Return (X, Y) of the center of cell containing provided text 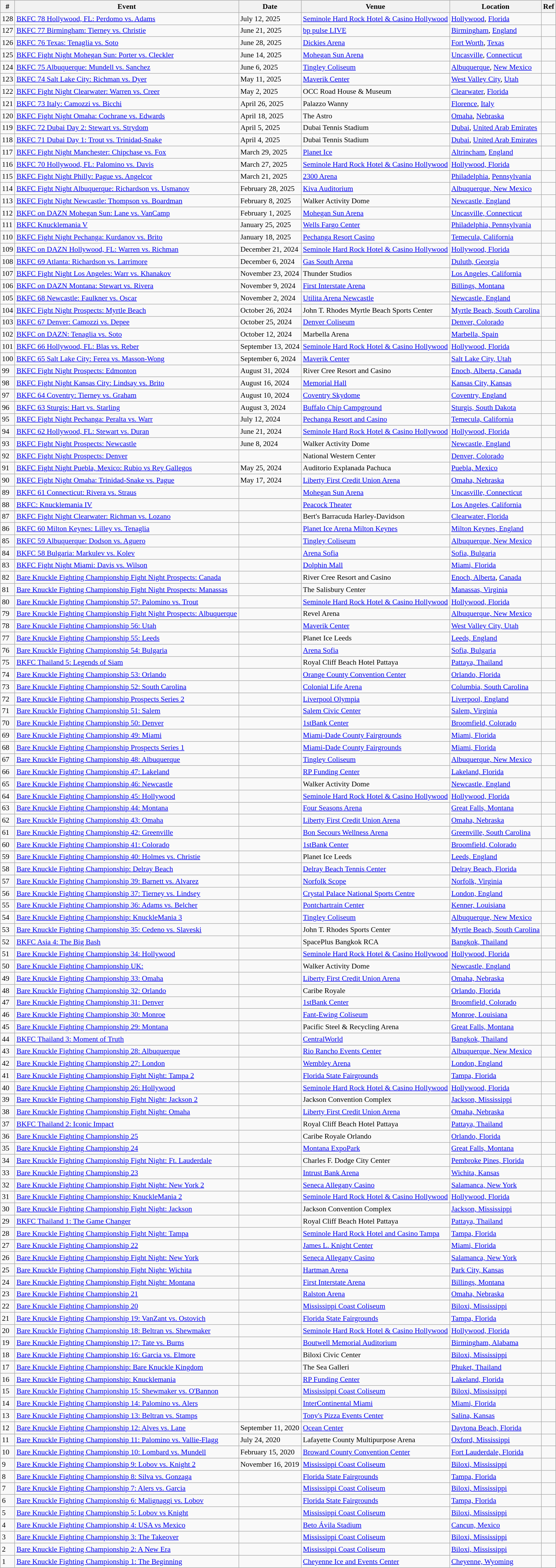
59 (8, 857)
June 21, 2024 (270, 432)
Phuket, Thailand (496, 1367)
April 18, 2025 (270, 116)
Salina, Kansas (496, 1416)
68 (8, 748)
BKFC Fight Night Los Angeles: Warr vs. Khanakov (127, 274)
BKFC 63 Sturgis: Hart vs. Starling (127, 408)
BKFC Thailand 2: Iconic Impact (127, 1124)
92 (8, 456)
101 (8, 347)
Coventry, England (496, 395)
Date (270, 6)
67 (8, 760)
Bare Knuckle Fighting Championship 56: Utah (127, 626)
December 6, 2024 (270, 262)
January 18, 2025 (270, 237)
Bare Knuckle Fighting Championship 42: Greenville (127, 833)
17 (8, 1367)
National Western Center (375, 456)
29 (8, 1222)
Florence, Italy (496, 104)
Bare Knuckle Fighting Championship Prospects Series 1 (127, 748)
77 (8, 638)
BKFC 76 Texas: Tenaglia vs. Soto (127, 43)
Wells Fargo Center (375, 225)
Bare Knuckle Fighting Championship 31: Denver (127, 1003)
Denver Coliseum (375, 322)
16 (8, 1379)
Bare Knuckle Fighting Championship 6: Malignaggi vs. Lobov (127, 1501)
InterContinental Miami (375, 1404)
November 2, 2024 (270, 298)
February 8, 2025 (270, 201)
Bare Knuckle Fighting Championship 20 (127, 1306)
Bare Knuckle Fighting Championship 7: Alers vs. Garcia (127, 1489)
Bare Knuckle Fighting Championship 15: Shewmaker vs. O'Bannon (127, 1391)
33 (8, 1173)
22 (8, 1306)
Bare Knuckle Fighting Championship 45: Hollywood (127, 796)
9 (8, 1464)
Bare Knuckle Fighting Championship 21 (127, 1294)
Puebla, Mexico (496, 468)
BKFC 73 Italy: Camozzi vs. Bicchi (127, 104)
Event (127, 6)
Boutwell Memorial Auditorium (375, 1343)
Altrincham, England (496, 152)
Pembroke Pines, Florida (496, 1161)
90 (8, 480)
109 (8, 250)
Bare Knuckle Fighting Championship 46: Newcastle (127, 784)
48 (8, 991)
102 (8, 335)
118 (8, 140)
Salem, Virginia (496, 711)
August 16, 2024 (270, 383)
Bare Knuckle Fighting Championship 53: Orlando (127, 675)
Utilita Arena Newcastle (375, 298)
40 (8, 1088)
Montana ExpoPark (375, 1149)
Memorial Hall (375, 383)
Bare Knuckle Fighting Championship: Knucklemania (127, 1379)
Bare Knuckle Fighting Championship Fight Night: Tampa (127, 1233)
Pontchartrain Center (375, 905)
94 (8, 432)
May 2, 2025 (270, 92)
BKFC 65 Salt Lake City: Ferea vs. Masson-Wong (127, 359)
20 (8, 1331)
124 (8, 67)
12 (8, 1428)
BKFC Fight Night Clearwater: Richman vs. Lozano (127, 517)
Bare Knuckle Fighting Championship 13: Beltran vs. Stamps (127, 1416)
Kansas City, Kansas (496, 383)
Bare Knuckle Fighting Championship 50: Denver (127, 723)
Pacific Steel & Recycling Arena (375, 1027)
Cancun, Mexico (496, 1525)
October 25, 2024 (270, 322)
76 (8, 650)
BKFC 59 Albuquerque: Dodson vs. Aguero (127, 541)
Bare Knuckle Fighting Championship 14: Palomino vs. Alers (127, 1404)
Wembley Arena (375, 1064)
June 14, 2025 (270, 55)
54 (8, 918)
10 (8, 1452)
BKFC 64 Coventry: Tierney vs. Graham (127, 395)
Bare Knuckle Fighting Championship 18: Beltran vs. Shewmaker (127, 1331)
April 5, 2025 (270, 128)
Bare Knuckle Fighting Championship 30: Monroe (127, 1015)
2 (8, 1550)
BKFC 58 Bulgaria: Markulev vs. Kolev (127, 553)
Cheyenne Ice and Events Center (375, 1562)
BKFC 68 Newcastle: Faulkner vs. Oscar (127, 298)
121 (8, 104)
78 (8, 626)
Bare Knuckle Fighting Championship 47: Lakeland (127, 772)
88 (8, 505)
BKFC Thailand 5: Legends of Siam (127, 663)
May 17, 2024 (270, 480)
May 11, 2025 (270, 79)
66 (8, 772)
Cheyenne, Wyoming (496, 1562)
35 (8, 1149)
Bare Knuckle Fighting Championship 1: The Beginning (127, 1562)
125 (8, 55)
100 (8, 359)
Fort Lauderdale, Florida (496, 1452)
Bare Knuckle Fighting Championship Fight Night: Jackson 2 (127, 1100)
Biloxi Civic Center (375, 1355)
122 (8, 92)
Bare Knuckle Fighting Championship: KnuckleMania 2 (127, 1197)
96 (8, 408)
June 8, 2024 (270, 444)
Fant-Ewing Coliseum (375, 1015)
November 23, 2024 (270, 274)
30 (8, 1209)
BKFC 75 Albuquerque: Mundell vs. Sanchez (127, 67)
Bare Knuckle Fighting Championship Fight Night: Omaha (127, 1112)
50 (8, 966)
4 (8, 1525)
CentralWorld (375, 1039)
56 (8, 893)
79 (8, 614)
60 (8, 845)
93 (8, 444)
Bare Knuckle Fighting Championship 32: Orlando (127, 991)
Norfolk Scope (375, 881)
32 (8, 1185)
Bare Knuckle Fighting Championship Fight Night Prospects: Albuquerque (127, 614)
February 15, 2020 (270, 1452)
7 (8, 1489)
August 10, 2024 (270, 395)
Bare Knuckle Fighting Championship 57: Palomino vs. Trout (127, 602)
1 (8, 1562)
2300 Arena (375, 177)
15 (8, 1391)
bp pulse LIVE (375, 31)
62 (8, 820)
Liverpool Olympia (375, 699)
6 (8, 1501)
Orange County Convention Center (375, 675)
14 (8, 1404)
Seminole Hard Rock Hotel and Casino Tampa (375, 1233)
BKFC 69 Atlanta: Richardson vs. Larrimore (127, 262)
BKFC 77 Birmingham: Tierney vs. Christie (127, 31)
31 (8, 1197)
BKFC 71 Dubai Day 1: Trout vs. Trinidad-Snake (127, 140)
Revel Arena (375, 614)
OCC Road House & Museum (375, 92)
Caribe Royale (375, 991)
May 25, 2024 (270, 468)
Lafayette County Multipurpose Arena (375, 1440)
83 (8, 565)
November 9, 2024 (270, 286)
BKFC Fight Night Omaha: Cochrane vs. Edwards (127, 116)
BKFC Asia 4: The Big Bash (127, 942)
38 (8, 1112)
BKFC 62 Hollywood, FL: Stewart vs. Duran (127, 432)
Bare Knuckle Fighting Championship 49: Miami (127, 736)
99 (8, 371)
Salt Lake City, Utah (496, 359)
Bare Knuckle Fighting Championship 41: Colorado (127, 845)
87 (8, 517)
March 21, 2025 (270, 177)
Bare Knuckle Fighting Championship 23 (127, 1173)
September 11, 2020 (270, 1428)
49 (8, 978)
Marbella Arena (375, 335)
28 (8, 1233)
Ref (548, 6)
BKFC Fight Night Puebla, Mexico: Rubio vs Rey Gallegos (127, 468)
105 (8, 298)
BKFC 74 Salt Lake City: Richman vs. Dyer (127, 79)
103 (8, 322)
53 (8, 930)
BKFC 60 Milton Keynes: Lilley vs. Tenaglia (127, 529)
Bare Knuckle Fighting Championship 8: Silva vs. Gonzaga (127, 1477)
BKFC on DAZN Montana: Stewart vs. Rivera (127, 286)
BKFC Fight Night Pechanga: Peralta vs. Warr (127, 419)
BKFC 78 Hollywood, FL: Perdomo vs. Adams (127, 19)
Bare Knuckle Fighting Championship Prospects Series 2 (127, 699)
Columbia, South Carolina (496, 687)
61 (8, 833)
116 (8, 164)
Ralston Arena (375, 1294)
February 1, 2025 (270, 213)
25 (8, 1270)
Bare Knuckle Fighting Championship 19: VanZant vs. Ostovich (127, 1319)
September 13, 2024 (270, 347)
Bare Knuckle Fighting Championship Fight Night: New York (127, 1258)
Bare Knuckle Fighting Championship: KnuckleMania 3 (127, 918)
Ocean Center (375, 1428)
82 (8, 578)
Bare Knuckle Fighting Championship Fight Night: Wichita (127, 1270)
John T. Rhodes Myrtle Beach Sports Center (375, 310)
Bare Knuckle Fighting Championship 33: Omaha (127, 978)
BKFC Fight Night Pechanga: Kurdanov vs. Brito (127, 237)
58 (8, 869)
The Astro (375, 116)
97 (8, 395)
27 (8, 1246)
Bare Knuckle Fighting Championship Fight Night: Jackson (127, 1209)
Bare Knuckle Fighting Championship 2: A New Era (127, 1550)
Bare Knuckle Fighting Championship 25 (127, 1136)
91 (8, 468)
BKFC Fight Night Philly: Pague vs. Angelcor (127, 177)
120 (8, 116)
95 (8, 419)
Bare Knuckle Fighting Championship: Bare Knuckle Kingdom (127, 1367)
July 12, 2025 (270, 19)
108 (8, 262)
41 (8, 1076)
Sturgis, South Dakota (496, 408)
Bare Knuckle Fighting Championship 44: Montana (127, 808)
Birmingham, Alabama (496, 1343)
BKFC Fight Night Manchester: Chipchase vs. Fox (127, 152)
July 12, 2024 (270, 419)
55 (8, 905)
BKFC: Knucklemania IV (127, 505)
42 (8, 1064)
51 (8, 954)
43 (8, 1051)
July 24, 2020 (270, 1440)
128 (8, 19)
69 (8, 736)
BKFC 72 Dubai Day 2: Stewart vs. Strydom (127, 128)
106 (8, 286)
August 3, 2024 (270, 408)
72 (8, 699)
34 (8, 1161)
BKFC Fight Night Miami: Davis vs. Wilson (127, 565)
Four Seasons Arena (375, 808)
November 16, 2019 (270, 1464)
36 (8, 1136)
Daytona Beach, Florida (496, 1428)
126 (8, 43)
BKFC Fight Night Kansas City: Lindsay vs. Brito (127, 383)
June 28, 2025 (270, 43)
Charles F. Dodge City Center (375, 1161)
Kenner, Louisiana (496, 905)
44 (8, 1039)
45 (8, 1027)
BKFC Fight Night Mohegan Sun: Porter vs. Cleckler (127, 55)
Dickies Arena (375, 43)
23 (8, 1294)
BKFC Fight Night Clearwater: Warren vs. Creer (127, 92)
Palazzo Wanny (375, 104)
46 (8, 1015)
127 (8, 31)
August 31, 2024 (270, 371)
Marbella, Spain (496, 335)
Beto Ávila Stadium (375, 1525)
BKFC Fight Night Albuquerque: Richardson vs. Usmanov (127, 189)
Tony's Pizza Events Center (375, 1416)
January 25, 2025 (270, 225)
Bert's Barracuda Harley-Davidson (375, 517)
Wichita, Kansas (496, 1173)
February 28, 2025 (270, 189)
BKFC Fight Night Prospects: Newcastle (127, 444)
Bare Knuckle Fighting Championship Fight Night: Ft. Lauderdale (127, 1161)
24 (8, 1282)
Bare Knuckle Fighting Championship 27: London (127, 1064)
52 (8, 942)
Bare Knuckle Fighting Championship 5: Lobov vs Knight (127, 1513)
Bare Knuckle Fighting Championship 24 (127, 1149)
112 (8, 213)
111 (8, 225)
Bare Knuckle Fighting Championship 51: Salem (127, 711)
BKFC Fight Night Prospects: Myrtle Beach (127, 310)
119 (8, 128)
BKFC 67 Denver: Camozzi vs. Depee (127, 322)
Bare Knuckle Fighting Championship: Delray Beach (127, 869)
98 (8, 383)
December 21, 2024 (270, 250)
11 (8, 1440)
Broward County Convention Center (375, 1452)
BKFC 61 Connecticut: Rivera vs. Straus (127, 492)
BKFC on DAZN Hollywood, FL: Warren vs. Richman (127, 250)
Planet Ice (375, 152)
BKFC Knucklemania V (127, 225)
BKFC Fight Night Prospects: Edmonton (127, 371)
114 (8, 189)
19 (8, 1343)
Bare Knuckle Fighting Championship 28: Albuquerque (127, 1051)
110 (8, 237)
Auditorio Explanada Pachuca (375, 468)
113 (8, 201)
75 (8, 663)
BKFC on DAZN: Tenaglia vs. Soto (127, 335)
Bare Knuckle Fighting Championship 17: Tate vs. Burns (127, 1343)
Dolphin Mall (375, 565)
Buffalo Chip Campground (375, 408)
21 (8, 1319)
64 (8, 796)
June 6, 2025 (270, 67)
84 (8, 553)
Milton Keynes, England (496, 529)
Caribe Royale Orlando (375, 1136)
Location (496, 6)
Peacock Theater (375, 505)
Birmingham, England (496, 31)
June 21, 2025 (270, 31)
65 (8, 784)
Delray Beach, Florida (496, 869)
Manassas, Virginia (496, 590)
Norfolk, Virginia (496, 881)
Bare Knuckle Fighting Championship 36: Adams vs. Belcher (127, 905)
March 29, 2025 (270, 152)
Park City, Kansas (496, 1270)
3 (8, 1537)
BKFC 66 Hollywood, FL: Blas vs. Reber (127, 347)
# (8, 6)
Planet Ice Arena Milton Keynes (375, 529)
13 (8, 1416)
Duluth, Georgia (496, 262)
Pechanga Resort and Casino (375, 419)
SpacePlus Bangkok RCA (375, 942)
The Sea Galleri (375, 1367)
Bare Knuckle Fighting Championship 39: Barnett vs. Alvarez (127, 881)
Delray Beach Tennis Center (375, 869)
Fort Worth, Texas (496, 43)
BKFC on DAZN Mohegan Sun: Lane vs. VanCamp (127, 213)
73 (8, 687)
63 (8, 808)
Bare Knuckle Fighting Championship 22 (127, 1246)
John T. Rhodes Sports Center (375, 930)
Bare Knuckle Fighting Championship 40: Holmes vs. Christie (127, 857)
Bare Knuckle Fighting Championship Fight Night Prospects: Manassas (127, 590)
Bare Knuckle Fighting Championship Fight Night: Montana (127, 1282)
Bare Knuckle Fighting Championship 29: Montana (127, 1027)
47 (8, 1003)
Bare Knuckle Fighting Championship 26: Hollywood (127, 1088)
Salem Civic Center (375, 711)
April 4, 2025 (270, 140)
107 (8, 274)
Bare Knuckle Fighting Championship 35: Cedeno vs. Slaveski (127, 930)
Crystal Palace National Sports Centre (375, 893)
Bare Knuckle Fighting Championship 34: Hollywood (127, 954)
5 (8, 1513)
86 (8, 529)
8 (8, 1477)
Oxford, Mississippi (496, 1440)
Bare Knuckle Fighting Championship 54: Bulgaria (127, 650)
Thunder Studios (375, 274)
Bare Knuckle Fighting Championship 37: Tierney vs. Lindsey (127, 893)
18 (8, 1355)
26 (8, 1258)
Rio Rancho Events Center (375, 1051)
Bare Knuckle Fighting Championship 12: Alves vs. Lane (127, 1428)
The Salisbury Center (375, 590)
April 26, 2025 (270, 104)
March 27, 2025 (270, 164)
115 (8, 177)
Bare Knuckle Fighting Championship 4: USA vs Mexico (127, 1525)
Bare Knuckle Fighting Championship Fight Night: Tampa 2 (127, 1076)
39 (8, 1100)
James L. Knight Center (375, 1246)
Bare Knuckle Fighting Championship 43: Omaha (127, 820)
October 12, 2024 (270, 335)
Bare Knuckle Fighting Championship 55: Leeds (127, 638)
80 (8, 602)
71 (8, 711)
Bare Knuckle Fighting Championship 9: Lobov vs. Knight 2 (127, 1464)
Bare Knuckle Fighting Championship 10: Lombard vs. Mundell (127, 1452)
BKFC Thailand 1: The Game Changer (127, 1222)
89 (8, 492)
BKFC Fight Night Omaha: Trinidad-Snake vs. Pague (127, 480)
85 (8, 541)
BKFC 70 Hollywood, FL: Palomino vs. Davis (127, 164)
Bare Knuckle Fighting Championship 3: The Takeover (127, 1537)
Gas South Arena (375, 262)
Intrust Bank Arena (375, 1173)
Bare Knuckle Fighting Championship Fight Night: New York 2 (127, 1185)
Bare Knuckle Fighting Championship UK: (127, 966)
Bare Knuckle Fighting Championship 52: South Carolina (127, 687)
Kiva Auditorium (375, 189)
Coventry Skydome (375, 395)
Monroe, Louisiana (496, 1015)
Venue (375, 6)
BKFC Thailand 3: Moment of Truth (127, 1039)
117 (8, 152)
BKFC Fight Night Prospects: Denver (127, 456)
Bare Knuckle Fighting Championship 11: Palomino vs. Vallie-Flagg (127, 1440)
Bon Secours Wellness Arena (375, 833)
Bare Knuckle Fighting Championship 48: Albuquerque (127, 760)
70 (8, 723)
123 (8, 79)
Bare Knuckle Fighting Championship Fight Night Prospects: Canada (127, 578)
Bare Knuckle Fighting Championship 16: Garcia vs. Elmore (127, 1355)
BKFC Fight Night Newcastle: Thompson vs. Boardman (127, 201)
74 (8, 675)
37 (8, 1124)
57 (8, 881)
Liverpool, England (496, 699)
Greenville, South Carolina (496, 833)
October 26, 2024 (270, 310)
104 (8, 310)
Colonial Life Arena (375, 687)
81 (8, 590)
Pechanga Resort Casino (375, 237)
September 6, 2024 (270, 359)
Hartman Arena (375, 1270)
